Determine the [X, Y] coordinate at the center of the cell enclosing the given text.  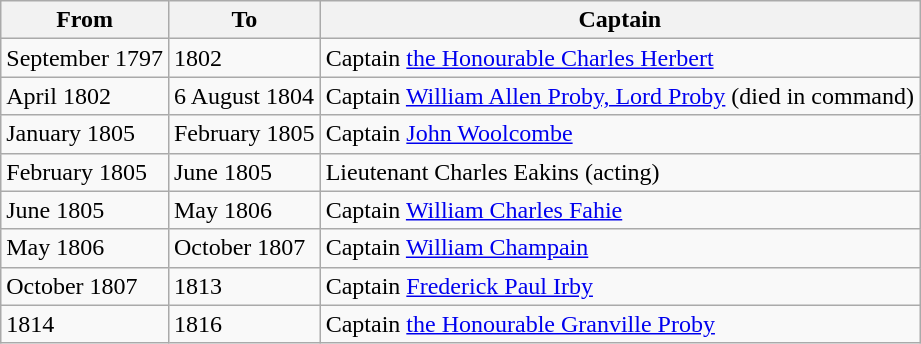
1816 [244, 324]
September 1797 [85, 58]
Captain William Allen Proby, Lord Proby (died in command) [620, 96]
January 1805 [85, 134]
Captain the Honourable Granville Proby [620, 324]
6 August 1804 [244, 96]
Captain John Woolcombe [620, 134]
Captain William Charles Fahie [620, 210]
Captain Frederick Paul Irby [620, 286]
Captain the Honourable Charles Herbert [620, 58]
Captain [620, 20]
April 1802 [85, 96]
1802 [244, 58]
To [244, 20]
1814 [85, 324]
1813 [244, 286]
Captain William Champain [620, 248]
From [85, 20]
Lieutenant Charles Eakins (acting) [620, 172]
